Capture the cell that displays the provided text and extract its (x, y) central coordinate. 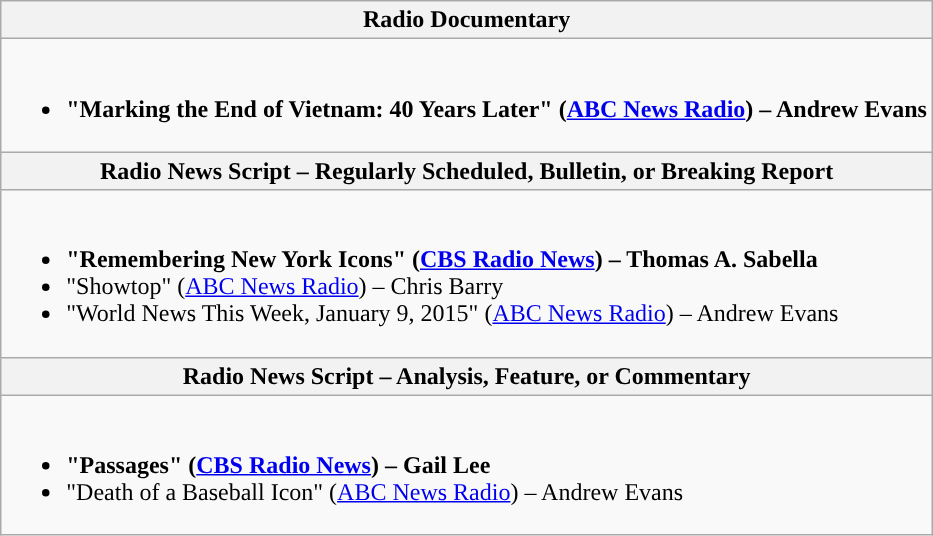
Radio News Script – Analysis, Feature, or Commentary (467, 376)
"Marking the End of Vietnam: 40 Years Later" (ABC News Radio) – Andrew Evans (467, 96)
Radio Documentary (467, 20)
Radio News Script – Regularly Scheduled, Bulletin, or Breaking Report (467, 171)
"Passages" (CBS Radio News) – Gail Lee"Death of a Baseball Icon" (ABC News Radio) – Andrew Evans (467, 465)
